Locate the cell with the specified text and output its [X, Y] center coordinate. 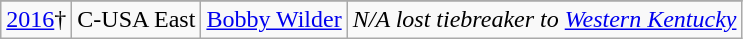
N/A lost tiebreaker to Western Kentucky [544, 20]
Bobby Wilder [274, 20]
2016† [36, 20]
C-USA East [136, 20]
